Search for the cell housing the specified text and yield its (x, y) center coordinate. 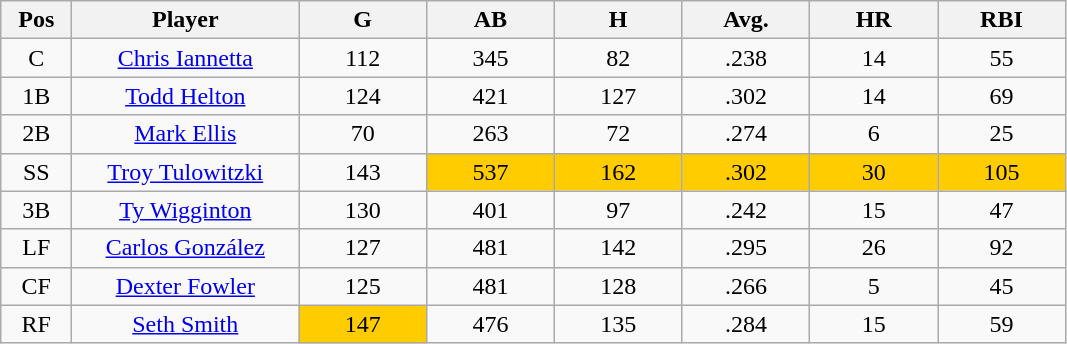
162 (618, 172)
Troy Tulowitzki (186, 172)
SS (36, 172)
CF (36, 286)
3B (36, 210)
26 (874, 248)
Mark Ellis (186, 134)
143 (363, 172)
147 (363, 324)
105 (1002, 172)
97 (618, 210)
HR (874, 20)
128 (618, 286)
401 (491, 210)
47 (1002, 210)
.284 (746, 324)
Dexter Fowler (186, 286)
.266 (746, 286)
125 (363, 286)
Carlos González (186, 248)
2B (36, 134)
92 (1002, 248)
1B (36, 96)
C (36, 58)
112 (363, 58)
6 (874, 134)
Chris Iannetta (186, 58)
69 (1002, 96)
263 (491, 134)
Ty Wigginton (186, 210)
G (363, 20)
142 (618, 248)
45 (1002, 286)
H (618, 20)
.274 (746, 134)
421 (491, 96)
130 (363, 210)
55 (1002, 58)
25 (1002, 134)
5 (874, 286)
Avg. (746, 20)
.242 (746, 210)
70 (363, 134)
Pos (36, 20)
82 (618, 58)
124 (363, 96)
.295 (746, 248)
537 (491, 172)
RBI (1002, 20)
Seth Smith (186, 324)
RF (36, 324)
345 (491, 58)
Player (186, 20)
59 (1002, 324)
30 (874, 172)
AB (491, 20)
Todd Helton (186, 96)
72 (618, 134)
LF (36, 248)
135 (618, 324)
.238 (746, 58)
476 (491, 324)
